Locate the cell with the specified text and output its [x, y] center coordinate. 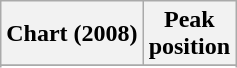
Peakposition [189, 34]
Chart (2008) [72, 34]
